Capture the cell that displays the provided text and extract its [X, Y] central coordinate. 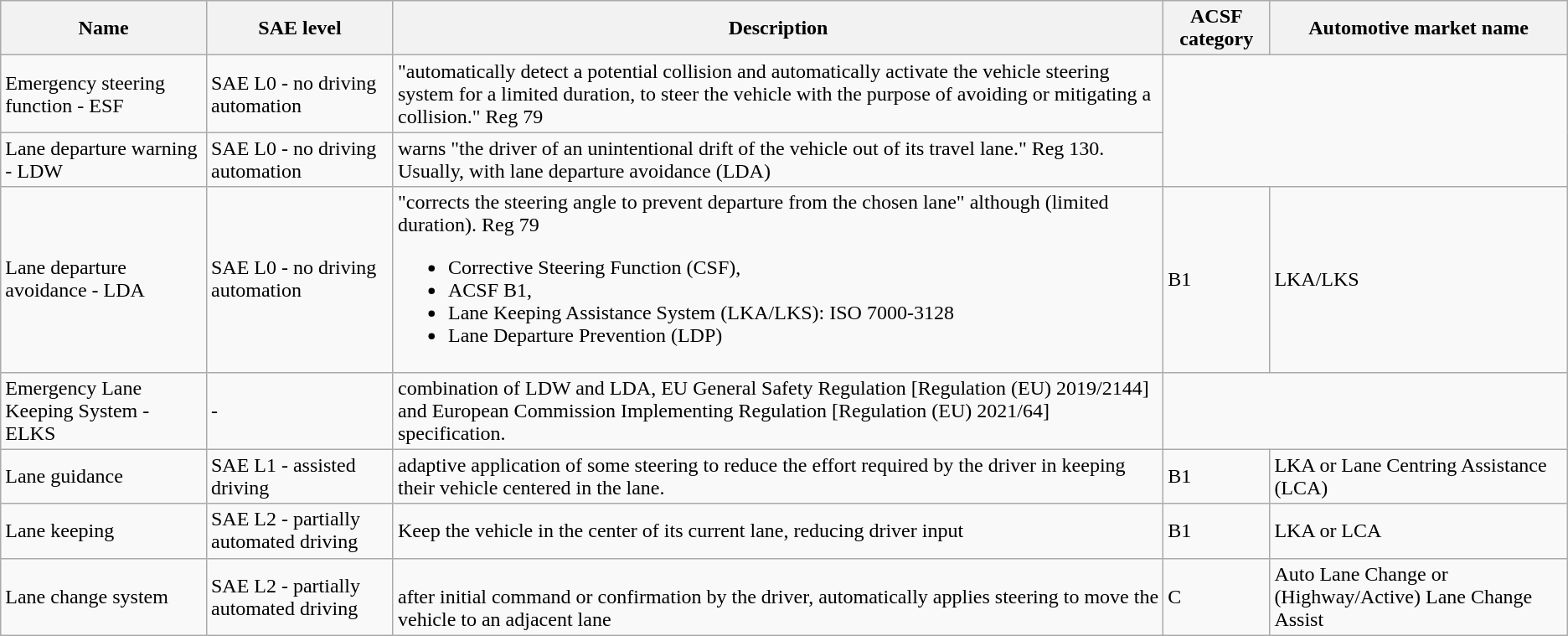
Keep the vehicle in the center of its current lane, reducing driver input [777, 531]
Name [104, 28]
warns "the driver of an unintentional drift of the vehicle out of its travel lane." Reg 130.Usually, with lane departure avoidance (LDA) [777, 159]
adaptive application of some steering to reduce the effort required by the driver in keeping their vehicle centered in the lane. [777, 476]
Automotive market name [1419, 28]
LKA or Lane Centring Assistance (LCA) [1419, 476]
C [1216, 597]
Emergency Lane Keeping System - ELKS [104, 411]
Lane change system [104, 597]
after initial command or confirmation by the driver, automatically applies steering to move the vehicle to an adjacent lane [777, 597]
LKA or LCA [1419, 531]
Lane departure avoidance - LDA [104, 280]
SAE level [300, 28]
LKA/LKS [1419, 280]
SAE L1 - assisted driving [300, 476]
Emergency steering function - ESF [104, 94]
Lane departure warning - LDW [104, 159]
Lane keeping [104, 531]
Auto Lane Change or (Highway/Active) Lane Change Assist [1419, 597]
Lane guidance [104, 476]
Description [777, 28]
- [300, 411]
ACSF category [1216, 28]
